Find where the given text appears and provide that cell's center as [X, Y] coordinate. 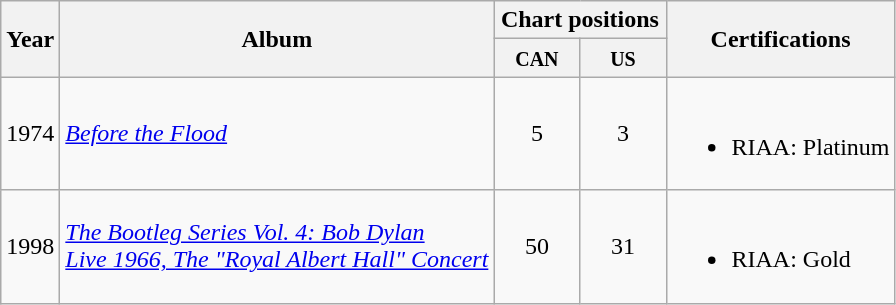
The Bootleg Series Vol. 4: Bob DylanLive 1966, The "Royal Albert Hall" Concert [277, 246]
3 [623, 134]
1998 [30, 246]
Before the Flood [277, 134]
Chart positions [580, 20]
5 [537, 134]
31 [623, 246]
RIAA: Platinum [780, 134]
RIAA: Gold [780, 246]
Year [30, 39]
US [623, 58]
Album [277, 39]
CAN [537, 58]
50 [537, 246]
Certifications [780, 39]
1974 [30, 134]
